Provide the [x, y] coordinate of the cell's center where the given text is located.  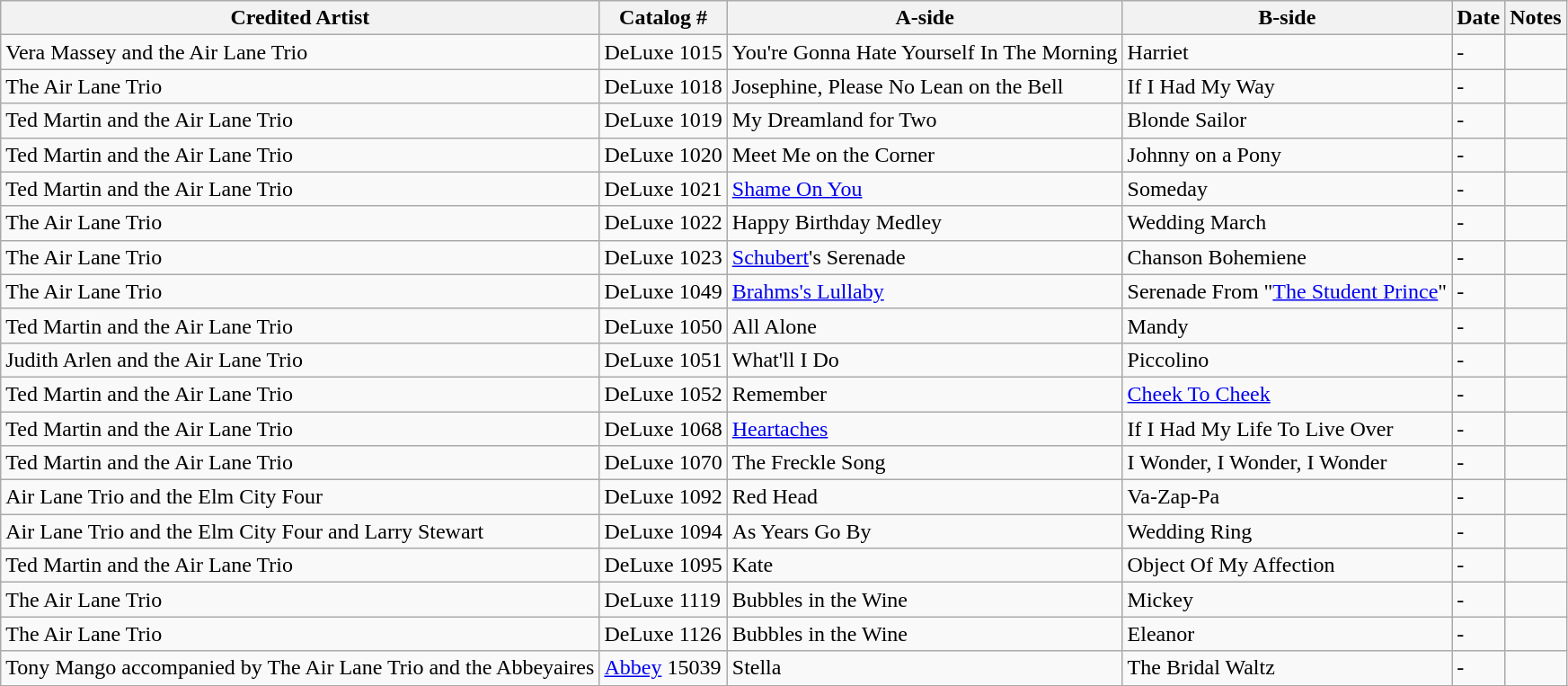
Object Of My Affection [1287, 566]
Serenade From "The Student Prince" [1287, 291]
DeLuxe 1021 [663, 189]
DeLuxe 1094 [663, 531]
Schubert's Serenade [925, 257]
Air Lane Trio and the Elm City Four and Larry Stewart [300, 531]
Cheek To Cheek [1287, 394]
DeLuxe 1051 [663, 360]
Shame On You [925, 189]
DeLuxe 1052 [663, 394]
Tony Mango accompanied by The Air Lane Trio and the Abbeyaires [300, 668]
Wedding March [1287, 223]
DeLuxe 1068 [663, 429]
Catalog # [663, 18]
Kate [925, 566]
Eleanor [1287, 634]
The Freckle Song [925, 463]
DeLuxe 1020 [663, 155]
Johnny on a Pony [1287, 155]
Date [1479, 18]
As Years Go By [925, 531]
DeLuxe 1049 [663, 291]
Air Lane Trio and the Elm City Four [300, 497]
Harriet [1287, 52]
B-side [1287, 18]
All Alone [925, 325]
DeLuxe 1022 [663, 223]
DeLuxe 1019 [663, 120]
Meet Me on the Corner [925, 155]
Va-Zap-Pa [1287, 497]
I Wonder, I Wonder, I Wonder [1287, 463]
DeLuxe 1018 [663, 86]
DeLuxe 1119 [663, 600]
Red Head [925, 497]
Stella [925, 668]
Piccolino [1287, 360]
If I Had My Life To Live Over [1287, 429]
Notes [1536, 18]
The Bridal Waltz [1287, 668]
DeLuxe 1092 [663, 497]
Someday [1287, 189]
Wedding Ring [1287, 531]
You're Gonna Hate Yourself In The Morning [925, 52]
Remember [925, 394]
Mandy [1287, 325]
Judith Arlen and the Air Lane Trio [300, 360]
Abbey 15039 [663, 668]
A-side [925, 18]
DeLuxe 1070 [663, 463]
Credited Artist [300, 18]
Blonde Sailor [1287, 120]
DeLuxe 1095 [663, 566]
DeLuxe 1015 [663, 52]
Happy Birthday Medley [925, 223]
If I Had My Way [1287, 86]
DeLuxe 1126 [663, 634]
Josephine, Please No Lean on the Bell [925, 86]
DeLuxe 1050 [663, 325]
Brahms's Lullaby [925, 291]
Vera Massey and the Air Lane Trio [300, 52]
Heartaches [925, 429]
Chanson Bohemiene [1287, 257]
DeLuxe 1023 [663, 257]
Mickey [1287, 600]
My Dreamland for Two [925, 120]
What'll I Do [925, 360]
